Determine the (x, y) coordinate at the center of the cell enclosing the given text.  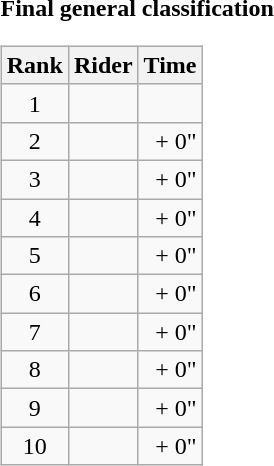
Rank (34, 65)
2 (34, 141)
9 (34, 408)
4 (34, 217)
Time (170, 65)
8 (34, 370)
7 (34, 332)
Rider (103, 65)
1 (34, 103)
6 (34, 294)
5 (34, 256)
3 (34, 179)
10 (34, 446)
